Return [x, y] of the center of cell containing provided text 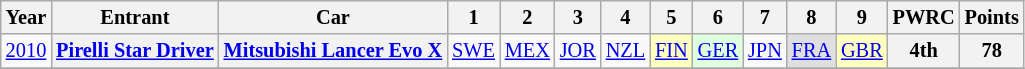
9 [862, 17]
4th [924, 51]
SWE [474, 51]
PWRC [924, 17]
MEX [528, 51]
78 [992, 51]
2010 [26, 51]
Mitsubishi Lancer Evo X [334, 51]
6 [718, 17]
Car [334, 17]
4 [626, 17]
FIN [672, 51]
GER [718, 51]
5 [672, 17]
3 [578, 17]
JPN [765, 51]
2 [528, 17]
JOR [578, 51]
Pirelli Star Driver [134, 51]
Year [26, 17]
GBR [862, 51]
1 [474, 17]
NZL [626, 51]
FRA [812, 51]
8 [812, 17]
7 [765, 17]
Points [992, 17]
Entrant [134, 17]
